Extract the (X, Y) coordinate from the center of the cell holding the provided text.  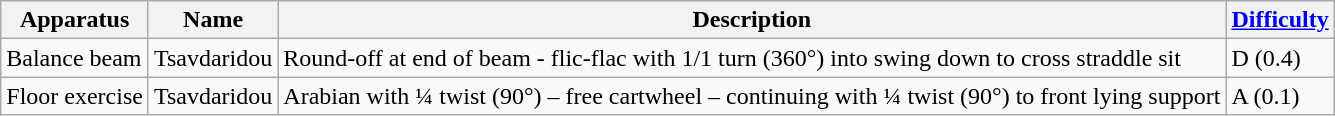
D (0.4) (1280, 58)
Apparatus (75, 20)
Name (212, 20)
Description (752, 20)
Arabian with ¼ twist (90°) – free cartwheel – continuing with ¼ twist (90°) to front lying support (752, 96)
Balance beam (75, 58)
Difficulty (1280, 20)
Round-off at end of beam - flic-flac with 1/1 turn (360°) into swing down to cross straddle sit (752, 58)
Floor exercise (75, 96)
A (0.1) (1280, 96)
